From the cell containing the given text, extract its center point as [X, Y] coordinate. 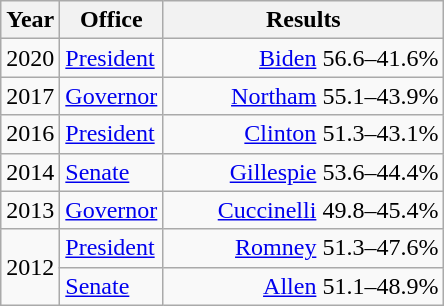
Clinton 51.3–43.1% [304, 134]
Gillespie 53.6–44.4% [304, 172]
Cuccinelli 49.8–45.4% [304, 210]
2012 [30, 267]
2016 [30, 134]
Allen 51.1–48.9% [304, 286]
Biden 56.6–41.6% [304, 58]
Results [304, 20]
Office [112, 20]
2017 [30, 96]
2013 [30, 210]
2014 [30, 172]
Year [30, 20]
2020 [30, 58]
Northam 55.1–43.9% [304, 96]
Romney 51.3–47.6% [304, 248]
